Locate the cell with the specified text and output its [x, y] center coordinate. 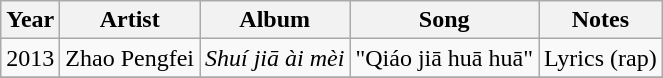
Notes [600, 20]
Artist [130, 20]
2013 [30, 58]
Album [275, 20]
Lyrics (rap) [600, 58]
Shuí jiā ài mèi [275, 58]
Year [30, 20]
"Qiáo jiā huā huā" [444, 58]
Zhao Pengfei [130, 58]
Song [444, 20]
